Pinpoint the cell where the given text exists, returning its (x, y) midpoint coordinate. 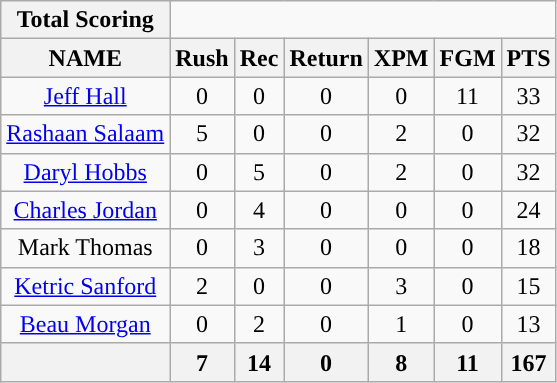
Rashaan Salaam (86, 134)
Daryl Hobbs (86, 172)
7 (202, 362)
Beau Morgan (86, 324)
1 (401, 324)
4 (259, 210)
Charles Jordan (86, 210)
18 (528, 248)
8 (401, 362)
14 (259, 362)
Total Scoring (86, 20)
24 (528, 210)
FGM (468, 58)
167 (528, 362)
Rush (202, 58)
PTS (528, 58)
15 (528, 286)
Mark Thomas (86, 248)
13 (528, 324)
XPM (401, 58)
NAME (86, 58)
Return (326, 58)
Jeff Hall (86, 96)
Ketric Sanford (86, 286)
Rec (259, 58)
33 (528, 96)
